For the text-containing cell, return its midpoint in (x, y) coordinate format. 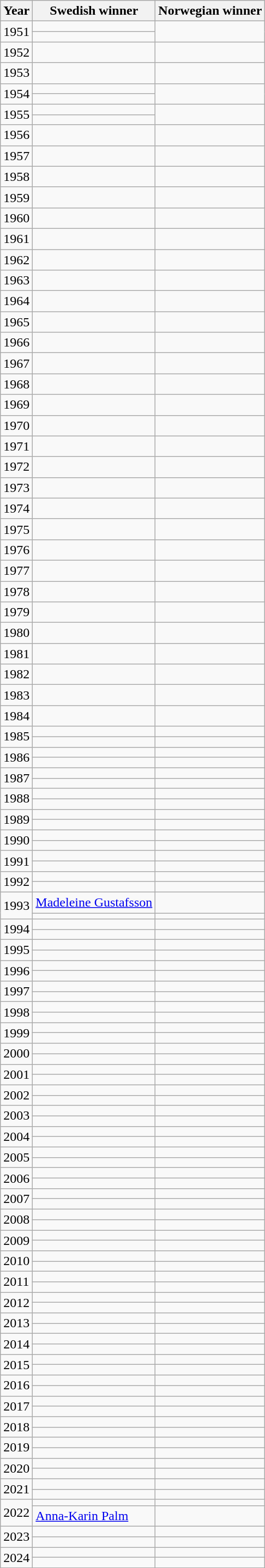
2023 (16, 1536)
2021 (16, 1489)
Year (16, 11)
1991 (16, 861)
1978 (16, 591)
1957 (16, 156)
2000 (16, 1054)
1992 (16, 882)
1993 (16, 905)
1960 (16, 218)
1954 (16, 94)
1962 (16, 260)
2007 (16, 1199)
1988 (16, 799)
2022 (16, 1512)
1999 (16, 1033)
Norwegian winner (210, 11)
1956 (16, 135)
1996 (16, 971)
1977 (16, 570)
1994 (16, 929)
1997 (16, 992)
Swedish winner (94, 11)
2009 (16, 1241)
1981 (16, 654)
1972 (16, 467)
1971 (16, 446)
1976 (16, 550)
2016 (16, 1385)
2001 (16, 1074)
2005 (16, 1157)
1968 (16, 384)
2002 (16, 1095)
1959 (16, 197)
1975 (16, 529)
Madeleine Gustafsson (94, 902)
1985 (16, 737)
2004 (16, 1137)
2020 (16, 1468)
1952 (16, 52)
1955 (16, 114)
1979 (16, 612)
1966 (16, 343)
2015 (16, 1365)
1987 (16, 778)
1969 (16, 405)
2024 (16, 1558)
2012 (16, 1303)
2014 (16, 1344)
1986 (16, 757)
2008 (16, 1219)
2011 (16, 1282)
1974 (16, 508)
1965 (16, 322)
1995 (16, 950)
1984 (16, 716)
1980 (16, 633)
Anna-Karin Palm (94, 1516)
1989 (16, 819)
1963 (16, 281)
1961 (16, 239)
1951 (16, 32)
1953 (16, 73)
1983 (16, 695)
1958 (16, 177)
2019 (16, 1448)
2006 (16, 1178)
1998 (16, 1012)
2013 (16, 1323)
2010 (16, 1261)
1982 (16, 674)
1970 (16, 426)
1990 (16, 840)
1967 (16, 363)
1964 (16, 301)
2017 (16, 1406)
2018 (16, 1427)
2003 (16, 1116)
1973 (16, 488)
